Search for the cell housing the specified text and yield its [x, y] center coordinate. 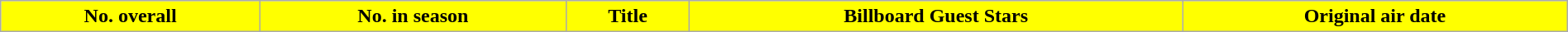
Title [627, 16]
No. overall [131, 16]
Billboard Guest Stars [936, 16]
No. in season [413, 16]
Original air date [1375, 16]
